Output the [x, y] coordinate of the center of the cell containing the given text.  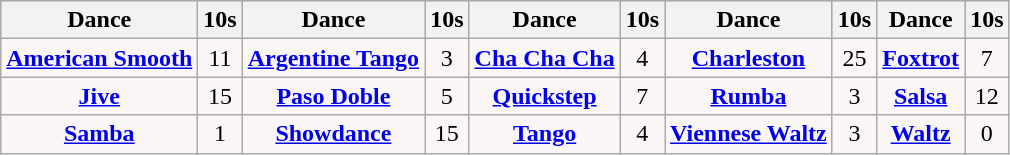
Jive [100, 96]
Cha Cha Cha [544, 58]
Rumba [749, 96]
5 [447, 96]
Samba [100, 134]
American Smooth [100, 58]
12 [987, 96]
Tango [544, 134]
Quickstep [544, 96]
Argentine Tango [333, 58]
Foxtrot [921, 58]
Salsa [921, 96]
1 [220, 134]
Charleston [749, 58]
25 [854, 58]
Paso Doble [333, 96]
0 [987, 134]
Showdance [333, 134]
Viennese Waltz [749, 134]
11 [220, 58]
Waltz [921, 134]
